Return [X, Y] of the center of cell containing provided text 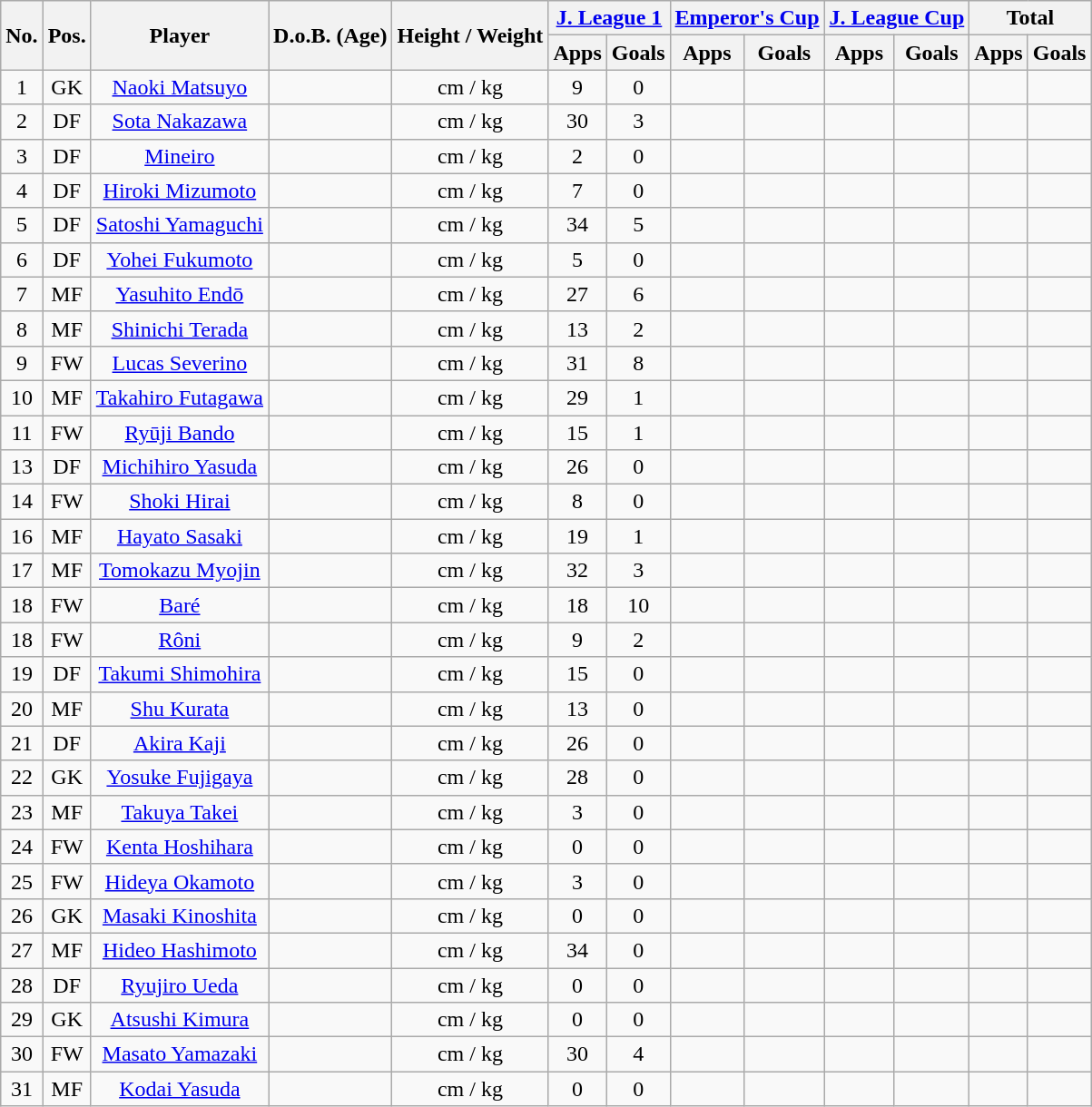
Shoki Hirai [180, 502]
Yasuhito Endō [180, 294]
Lucas Severino [180, 363]
21 [22, 743]
Masaki Kinoshita [180, 916]
Hayato Sasaki [180, 536]
Hiroki Mizumoto [180, 191]
Michihiro Yasuda [180, 467]
Kenta Hoshihara [180, 847]
Kodai Yasuda [180, 1089]
J. League Cup [897, 18]
Height / Weight [470, 35]
Mineiro [180, 156]
Hideo Hashimoto [180, 950]
17 [22, 571]
Total [1030, 18]
Sota Nakazawa [180, 122]
J. League 1 [609, 18]
Ryūji Bando [180, 433]
Rôni [180, 640]
Baré [180, 605]
Ryujiro Ueda [180, 985]
Naoki Matsuyo [180, 87]
D.o.B. (Age) [330, 35]
32 [577, 571]
Atsushi Kimura [180, 1020]
No. [22, 35]
Pos. [67, 35]
Yosuke Fujigaya [180, 778]
Takumi Shimohira [180, 674]
Satoshi Yamaguchi [180, 225]
16 [22, 536]
Shinichi Terada [180, 328]
Hideya Okamoto [180, 881]
24 [22, 847]
Akira Kaji [180, 743]
14 [22, 502]
Shu Kurata [180, 709]
Masato Yamazaki [180, 1054]
23 [22, 812]
Player [180, 35]
20 [22, 709]
11 [22, 433]
25 [22, 881]
22 [22, 778]
Yohei Fukumoto [180, 260]
Tomokazu Myojin [180, 571]
Takuya Takei [180, 812]
Emperor's Cup [747, 18]
Takahiro Futagawa [180, 397]
